For the text-containing cell, return its midpoint in [X, Y] coordinate format. 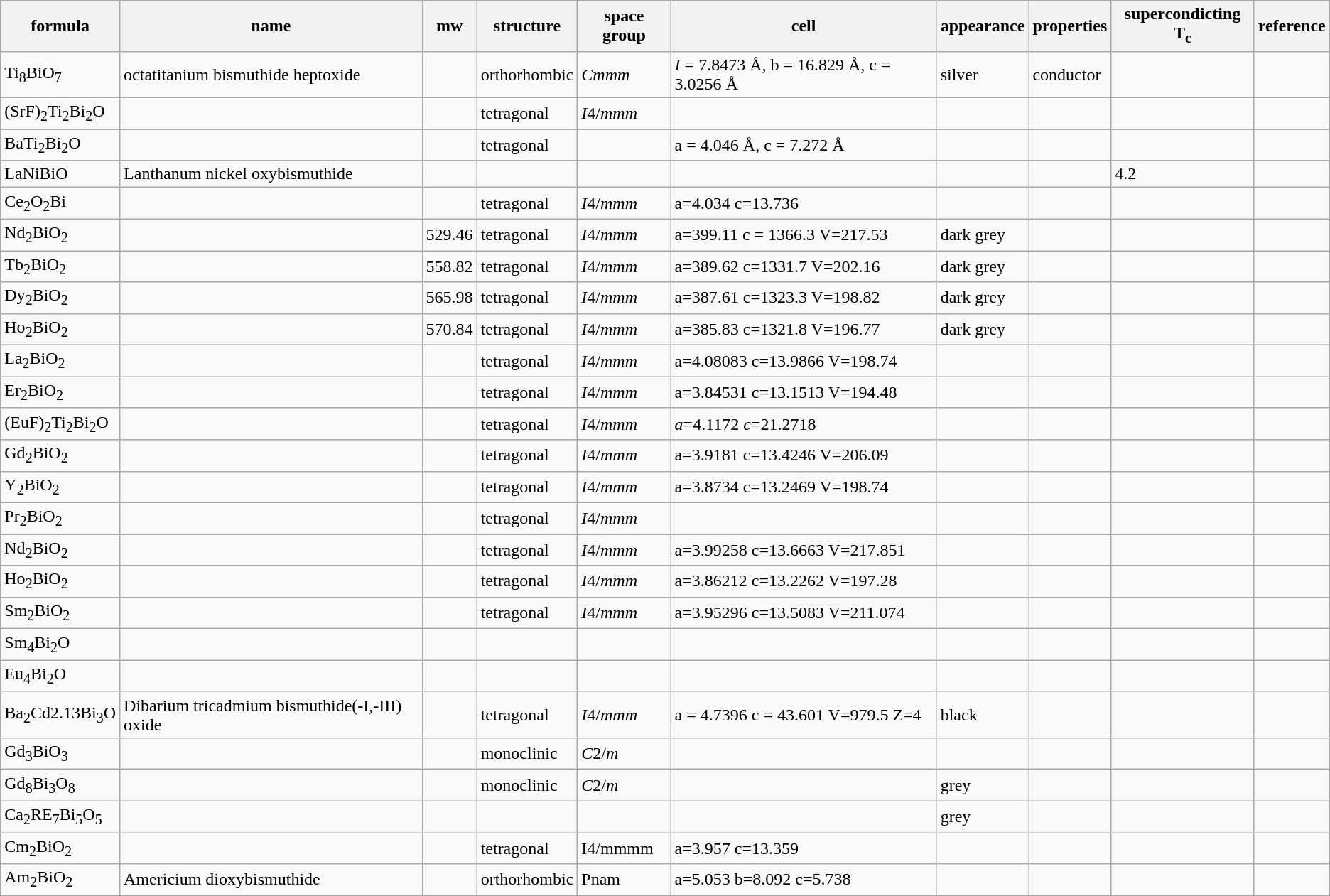
Lanthanum nickel oxybismuthide [271, 174]
(EuF)2Ti2Bi2O [60, 423]
a = 4.046 Å, c = 7.272 Å [804, 145]
a=3.957 c=13.359 [804, 848]
565.98 [449, 298]
structure [527, 26]
La2BiO2 [60, 361]
Dy2BiO2 [60, 298]
a=4.034 c=13.736 [804, 203]
properties [1070, 26]
a=3.99258 c=13.6663 V=217.851 [804, 550]
(SrF)2Ti2Bi2O [60, 113]
a=3.86212 c=13.2262 V=197.28 [804, 581]
a=389.62 c=1331.7 V=202.16 [804, 266]
Pr2BiO2 [60, 518]
529.46 [449, 234]
Dibarium tricadmium bismuthide(-I,-III) oxide [271, 715]
Sm4Bi2O [60, 644]
Am2BiO2 [60, 880]
Ca2RE7Bi5O5 [60, 816]
Gd8Bi3O8 [60, 785]
formula [60, 26]
I = 7.8473 Å, b = 16.829 Å, c = 3.0256 Å [804, 74]
Gd3BiO3 [60, 753]
a=3.84531 c=13.1513 V=194.48 [804, 392]
Y2BiO2 [60, 487]
a=387.61 c=1323.3 V=198.82 [804, 298]
Gd2BiO2 [60, 455]
558.82 [449, 266]
cell [804, 26]
Tb2BiO2 [60, 266]
supercondicting Tc [1182, 26]
octatitanium bismuthide heptoxide [271, 74]
Ti8BiO7 [60, 74]
name [271, 26]
a=3.8734 c=13.2469 V=198.74 [804, 487]
Ba2Cd2.13Bi3O [60, 715]
black [983, 715]
Pnam [624, 880]
Cmmm [624, 74]
Americium dioxybismuthide [271, 880]
Er2BiO2 [60, 392]
space group [624, 26]
a=3.9181 c=13.4246 V=206.09 [804, 455]
appearance [983, 26]
a=399.11 c = 1366.3 V=217.53 [804, 234]
Ce2O2Bi [60, 203]
a = 4.7396 c = 43.601 V=979.5 Z=4 [804, 715]
mw [449, 26]
Sm2BiO2 [60, 612]
Eu4Bi2O [60, 676]
LaNiBiO [60, 174]
a=4.08083 c=13.9866 V=198.74 [804, 361]
4.2 [1182, 174]
conductor [1070, 74]
silver [983, 74]
570.84 [449, 329]
a=5.053 b=8.092 c=5.738 [804, 880]
Cm2BiO2 [60, 848]
a=3.95296 c=13.5083 V=211.074 [804, 612]
a=4.1172 c=21.2718 [804, 423]
reference [1292, 26]
I4/mmmm [624, 848]
a=385.83 c=1321.8 V=196.77 [804, 329]
BaTi2Bi2O [60, 145]
